Output the (x, y) coordinate of the center of the cell containing the given text.  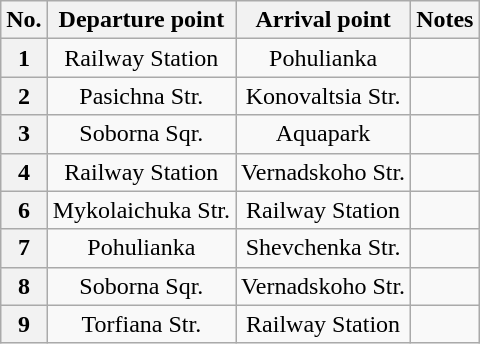
Pasichna Str. (141, 96)
7 (24, 248)
Torfiana Str. (141, 324)
6 (24, 210)
9 (24, 324)
Mykolaichuka Str. (141, 210)
4 (24, 172)
8 (24, 286)
No. (24, 20)
1 (24, 58)
Shevchenka Str. (324, 248)
Departure point (141, 20)
2 (24, 96)
3 (24, 134)
Konovaltsia Str. (324, 96)
Arrival point (324, 20)
Notes (445, 20)
Aquapark (324, 134)
